Find where the given text appears and provide that cell's center as (x, y) coordinate. 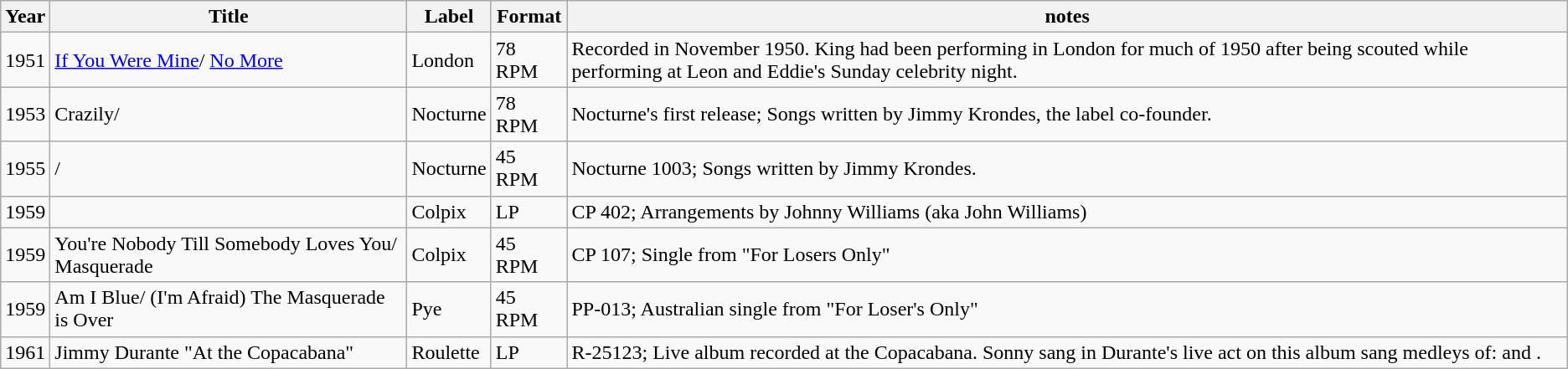
Label (449, 17)
Pye (449, 310)
/ (229, 169)
Roulette (449, 352)
If You Were Mine/ No More (229, 60)
1961 (25, 352)
notes (1067, 17)
1951 (25, 60)
CP 107; Single from "For Losers Only" (1067, 254)
Format (529, 17)
Title (229, 17)
Nocturne's first release; Songs written by Jimmy Krondes, the label co-founder. (1067, 114)
PP-013; Australian single from "For Loser's Only" (1067, 310)
1953 (25, 114)
Crazily/ (229, 114)
Nocturne 1003; Songs written by Jimmy Krondes. (1067, 169)
Year (25, 17)
London (449, 60)
1955 (25, 169)
You're Nobody Till Somebody Loves You/ Masquerade (229, 254)
R-25123; Live album recorded at the Copacabana. Sonny sang in Durante's live act on this album sang medleys of: and . (1067, 352)
Jimmy Durante "At the Copacabana" (229, 352)
CP 402; Arrangements by Johnny Williams (aka John Williams) (1067, 212)
Am I Blue/ (I'm Afraid) The Masquerade is Over (229, 310)
